Detect which cell encompasses the target text, then output its [x, y] center coordinate. 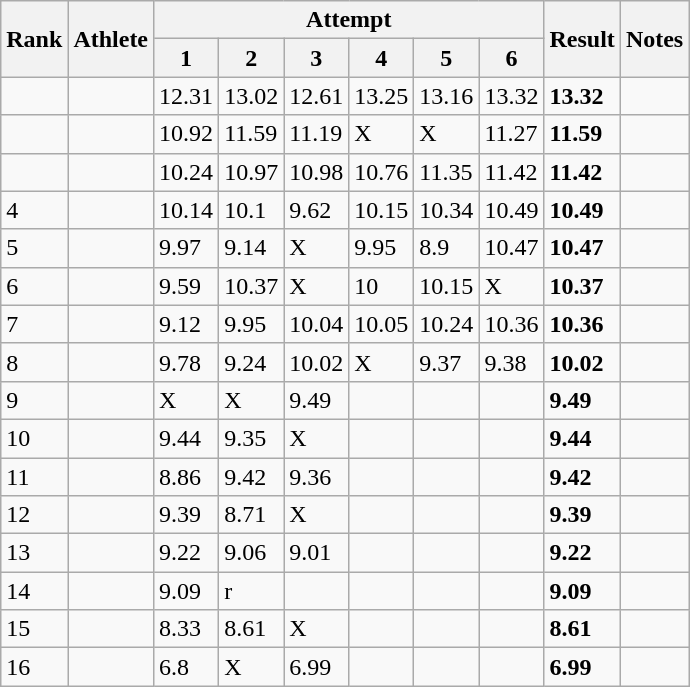
Result [582, 39]
10.98 [316, 172]
15 [34, 629]
9.59 [186, 286]
9.01 [316, 553]
13.16 [446, 96]
9.37 [446, 362]
9.12 [186, 324]
10.92 [186, 134]
3 [316, 58]
2 [252, 58]
7 [34, 324]
10.34 [446, 210]
Rank [34, 39]
9.62 [316, 210]
r [252, 591]
10.76 [382, 172]
Attempt [349, 20]
10.14 [186, 210]
8.71 [252, 515]
11.27 [512, 134]
10.1 [252, 210]
12.31 [186, 96]
1 [186, 58]
9.97 [186, 248]
9.14 [252, 248]
9.24 [252, 362]
13.02 [252, 96]
9.36 [316, 477]
12 [34, 515]
10.04 [316, 324]
9.78 [186, 362]
9.35 [252, 438]
16 [34, 667]
8.9 [446, 248]
10.05 [382, 324]
11 [34, 477]
13.25 [382, 96]
Athlete [111, 39]
6.8 [186, 667]
8.86 [186, 477]
11.35 [446, 172]
9 [34, 400]
8.33 [186, 629]
8 [34, 362]
10.97 [252, 172]
13 [34, 553]
11.19 [316, 134]
14 [34, 591]
9.06 [252, 553]
Notes [654, 39]
12.61 [316, 96]
9.38 [512, 362]
